Pinpoint the cell where the given text exists, returning its [x, y] midpoint coordinate. 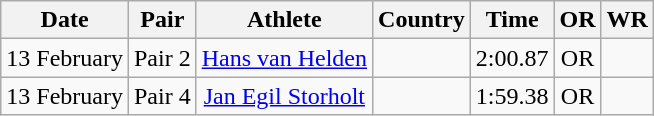
Athlete [284, 20]
Hans van Helden [284, 58]
Date [65, 20]
Jan Egil Storholt [284, 96]
1:59.38 [512, 96]
Pair 2 [162, 58]
Time [512, 20]
Pair 4 [162, 96]
Pair [162, 20]
Country [422, 20]
WR [627, 20]
2:00.87 [512, 58]
